Return [x, y] of the center of cell containing provided text 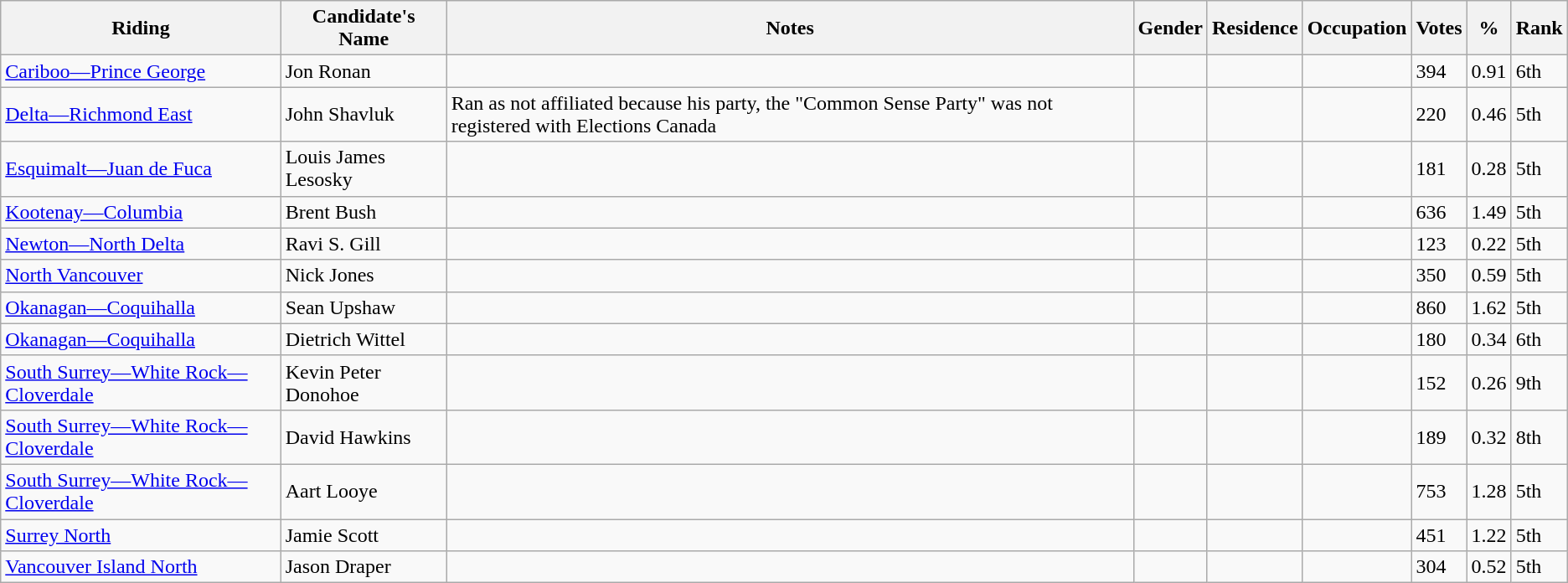
Newton—North Delta [141, 244]
0.28 [1489, 169]
1.49 [1489, 212]
152 [1439, 382]
John Shavluk [364, 114]
0.91 [1489, 71]
Nick Jones [364, 276]
0.32 [1489, 437]
0.34 [1489, 339]
Brent Bush [364, 212]
Gender [1170, 28]
Occupation [1357, 28]
394 [1439, 71]
Kevin Peter Donohoe [364, 382]
1.62 [1489, 307]
451 [1439, 535]
Aart Looye [364, 491]
Riding [141, 28]
123 [1439, 244]
Rank [1540, 28]
1.22 [1489, 535]
Notes [790, 28]
Residence [1255, 28]
0.46 [1489, 114]
0.52 [1489, 567]
Dietrich Wittel [364, 339]
Kootenay—Columbia [141, 212]
Jason Draper [364, 567]
Vancouver Island North [141, 567]
0.22 [1489, 244]
Votes [1439, 28]
180 [1439, 339]
Delta—Richmond East [141, 114]
753 [1439, 491]
8th [1540, 437]
860 [1439, 307]
189 [1439, 437]
0.26 [1489, 382]
Esquimalt—Juan de Fuca [141, 169]
Jon Ronan [364, 71]
304 [1439, 567]
North Vancouver [141, 276]
Ran as not affiliated because his party, the "Common Sense Party" was not registered with Elections Canada [790, 114]
Surrey North [141, 535]
Sean Upshaw [364, 307]
Jamie Scott [364, 535]
9th [1540, 382]
636 [1439, 212]
220 [1439, 114]
181 [1439, 169]
0.59 [1489, 276]
Cariboo—Prince George [141, 71]
Ravi S. Gill [364, 244]
350 [1439, 276]
Candidate's Name [364, 28]
David Hawkins [364, 437]
Louis James Lesosky [364, 169]
1.28 [1489, 491]
% [1489, 28]
